From the cell containing the given text, extract its center point as (x, y) coordinate. 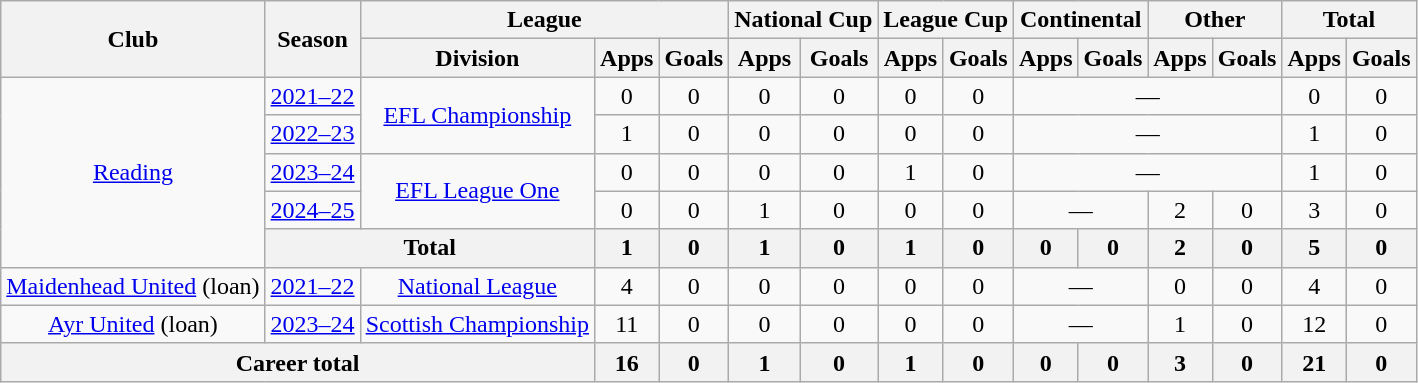
11 (627, 324)
National Cup (804, 20)
League (544, 20)
16 (627, 362)
Scottish Championship (477, 324)
Other (1215, 20)
EFL Championship (477, 115)
EFL League One (477, 191)
Ayr United (loan) (133, 324)
Maidenhead United (loan) (133, 286)
21 (1314, 362)
National League (477, 286)
2024–25 (312, 210)
5 (1314, 248)
Continental (1081, 20)
12 (1314, 324)
2022–23 (312, 134)
Division (477, 58)
Reading (133, 172)
Career total (298, 362)
Club (133, 39)
League Cup (946, 20)
Season (312, 39)
